Locate the cell with the specified text and output its (X, Y) center coordinate. 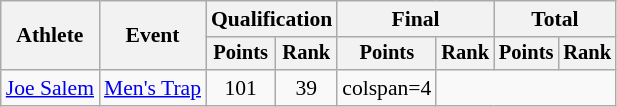
Qualification (272, 19)
Joe Salem (50, 88)
Final (416, 19)
Athlete (50, 36)
Event (152, 36)
101 (240, 88)
Total (555, 19)
colspan=4 (386, 88)
Men's Trap (152, 88)
39 (306, 88)
